From the cell containing the given text, extract its center point as [X, Y] coordinate. 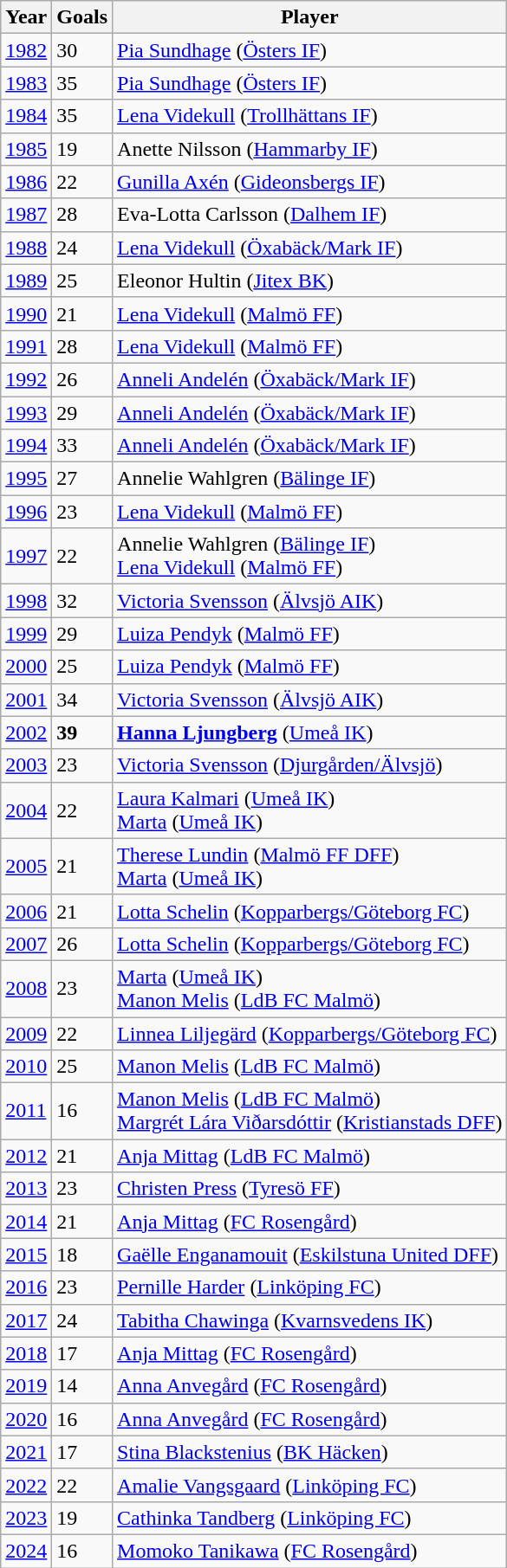
Manon Melis (LdB FC Malmö) Margrét Lára Viðarsdóttir (Kristianstads DFF) [310, 1112]
1987 [26, 215]
18 [82, 1255]
30 [82, 50]
Tabitha Chawinga (Kvarnsvedens IK) [310, 1320]
2016 [26, 1287]
34 [82, 700]
Annelie Wahlgren (Bälinge IF) Lena Videkull (Malmö FF) [310, 556]
2010 [26, 1067]
2015 [26, 1255]
1989 [26, 281]
2003 [26, 765]
1991 [26, 346]
Momoko Tanikawa (FC Rosengård) [310, 1551]
1998 [26, 601]
2009 [26, 1033]
2006 [26, 911]
Linnea Liljegärd (Kopparbergs/Göteborg FC) [310, 1033]
1986 [26, 182]
2011 [26, 1112]
Gunilla Axén (Gideonsbergs IF) [310, 182]
1996 [26, 512]
2014 [26, 1222]
2007 [26, 944]
Christen Press (Tyresö FF) [310, 1189]
2004 [26, 810]
1984 [26, 116]
2023 [26, 1518]
Hanna Ljungberg (Umeå IK) [310, 732]
Year [26, 17]
2022 [26, 1485]
1982 [26, 50]
1993 [26, 413]
Eva-Lotta Carlsson (Dalhem IF) [310, 215]
39 [82, 732]
1988 [26, 248]
2012 [26, 1156]
27 [82, 479]
Anette Nilsson (Hammarby IF) [310, 149]
Eleonor Hultin (Jitex BK) [310, 281]
Goals [82, 17]
2000 [26, 667]
33 [82, 446]
Pernille Harder (Linköping FC) [310, 1287]
Anja Mittag (LdB FC Malmö) [310, 1156]
2021 [26, 1452]
2013 [26, 1189]
2001 [26, 700]
Lena Videkull (Öxabäck/Mark IF) [310, 248]
1992 [26, 379]
Manon Melis (LdB FC Malmö) [310, 1067]
1994 [26, 446]
Therese Lundin (Malmö FF DFF) Marta (Umeå IK) [310, 866]
Laura Kalmari (Umeå IK) Marta (Umeå IK) [310, 810]
Victoria Svensson (Djurgården/Älvsjö) [310, 765]
1990 [26, 313]
2005 [26, 866]
2008 [26, 989]
Cathinka Tandberg (Linköping FC) [310, 1518]
Lena Videkull (Trollhättans IF) [310, 116]
Gaëlle Enganamouit (Eskilstuna United DFF) [310, 1255]
1985 [26, 149]
2017 [26, 1320]
1997 [26, 556]
14 [82, 1386]
2018 [26, 1353]
Marta (Umeå IK) Manon Melis (LdB FC Malmö) [310, 989]
1995 [26, 479]
1983 [26, 83]
Stina Blackstenius (BK Häcken) [310, 1452]
Player [310, 17]
2019 [26, 1386]
1999 [26, 634]
2020 [26, 1419]
32 [82, 601]
Amalie Vangsgaard (Linköping FC) [310, 1485]
Annelie Wahlgren (Bälinge IF) [310, 479]
2002 [26, 732]
2024 [26, 1551]
